For the text-containing cell, return its midpoint in [x, y] coordinate format. 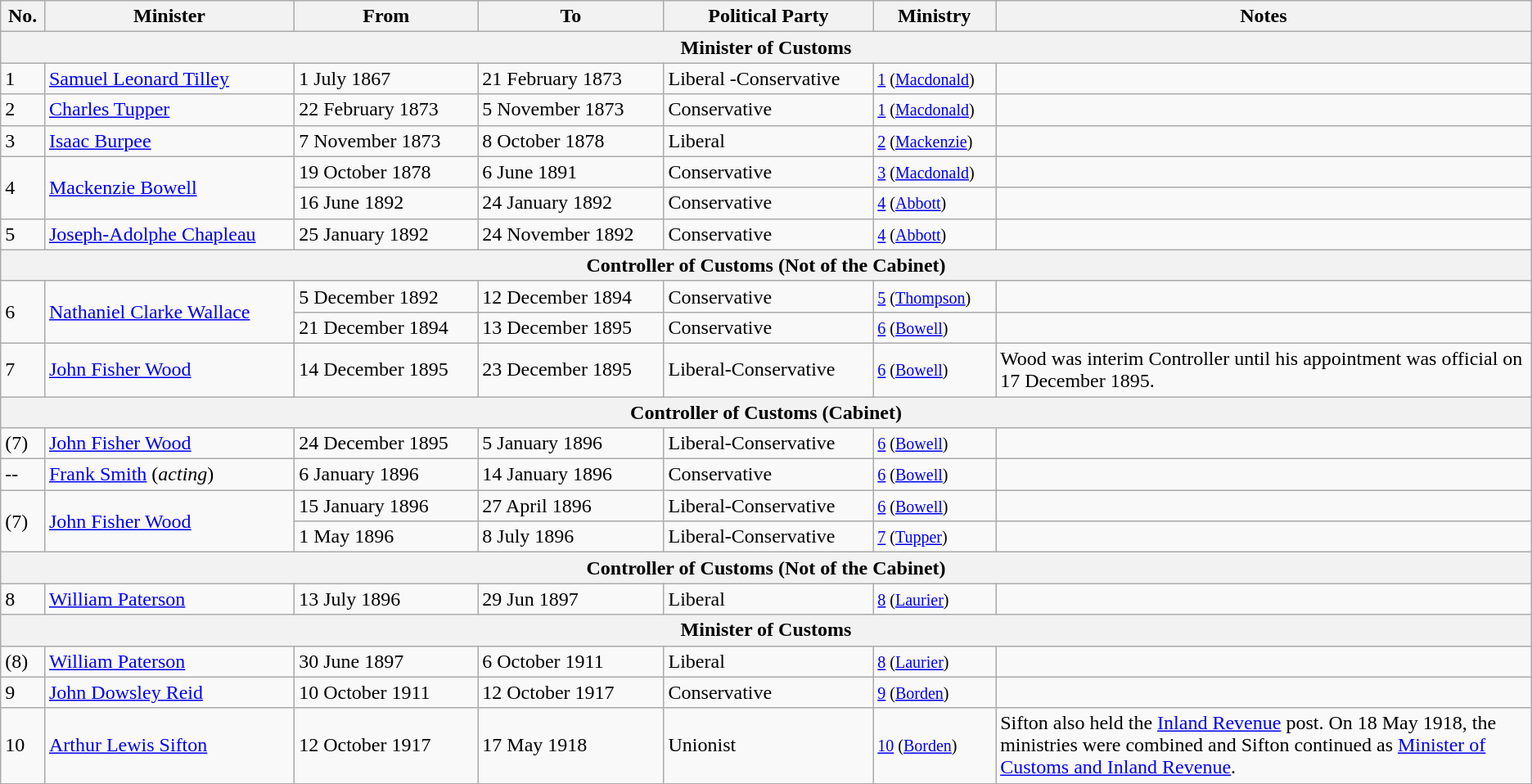
19 October 1878 [386, 172]
27 April 1896 [571, 506]
Wood was interim Controller until his appointment was official on 17 December 1895. [1264, 370]
5 January 1896 [571, 444]
29 Jun 1897 [571, 599]
14 December 1895 [386, 370]
8 October 1878 [571, 141]
Mackenzie Bowell [169, 187]
1 [23, 79]
6 June 1891 [571, 172]
7 [23, 370]
2 (Mackenzie) [935, 141]
25 January 1892 [386, 234]
10 (Borden) [935, 746]
Samuel Leonard Tilley [169, 79]
21 December 1894 [386, 327]
9 [23, 692]
12 December 1894 [571, 296]
John Dowsley Reid [169, 692]
5 (Thompson) [935, 296]
5 November 1873 [571, 110]
Liberal -Conservative [768, 79]
5 [23, 234]
8 July 1896 [571, 537]
24 January 1892 [571, 203]
23 December 1895 [571, 370]
1 July 1867 [386, 79]
No. [23, 16]
10 October 1911 [386, 692]
9 (Borden) [935, 692]
-- [23, 475]
6 [23, 312]
Notes [1264, 16]
30 June 1897 [386, 661]
(8) [23, 661]
Ministry [935, 16]
Isaac Burpee [169, 141]
Arthur Lewis Sifton [169, 746]
6 January 1896 [386, 475]
24 December 1895 [386, 444]
Minister [169, 16]
2 [23, 110]
7 (Tupper) [935, 537]
Nathaniel Clarke Wallace [169, 312]
Frank Smith (acting) [169, 475]
3 (Macdonald) [935, 172]
16 June 1892 [386, 203]
24 November 1892 [571, 234]
5 December 1892 [386, 296]
3 [23, 141]
Charles Tupper [169, 110]
13 December 1895 [571, 327]
13 July 1896 [386, 599]
17 May 1918 [571, 746]
14 January 1896 [571, 475]
Unionist [768, 746]
4 [23, 187]
6 October 1911 [571, 661]
21 February 1873 [571, 79]
22 February 1873 [386, 110]
To [571, 16]
8 [23, 599]
Joseph-Adolphe Chapleau [169, 234]
1 May 1896 [386, 537]
7 November 1873 [386, 141]
Controller of Customs (Cabinet) [766, 412]
From [386, 16]
15 January 1896 [386, 506]
Political Party [768, 16]
10 [23, 746]
